Return the [X, Y] coordinate for the center point of the cell that contains the specified text.  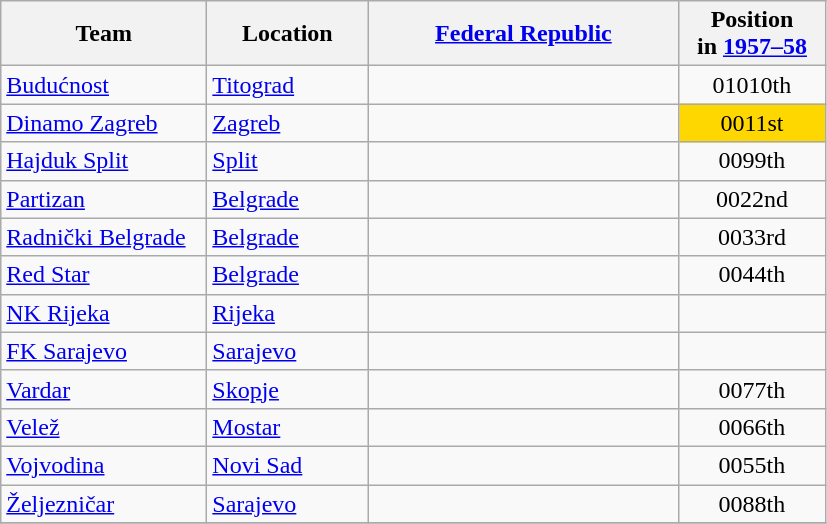
0055th [752, 465]
Budućnost [104, 85]
0022nd [752, 199]
Hajduk Split [104, 161]
Rijeka [288, 313]
Mostar [288, 427]
Vardar [104, 389]
NK Rijeka [104, 313]
Titograd [288, 85]
0077th [752, 389]
Team [104, 34]
0088th [752, 503]
0011st [752, 123]
Positionin 1957–58 [752, 34]
Partizan [104, 199]
Velež [104, 427]
Novi Sad [288, 465]
Dinamo Zagreb [104, 123]
Split [288, 161]
Željezničar [104, 503]
0033rd [752, 237]
0099th [752, 161]
Skopje [288, 389]
0044th [752, 275]
Location [288, 34]
0066th [752, 427]
Radnički Belgrade [104, 237]
Red Star [104, 275]
01010th [752, 85]
Zagreb [288, 123]
Vojvodina [104, 465]
FK Sarajevo [104, 351]
Federal Republic [524, 34]
